For the text-containing cell, return its midpoint in [X, Y] coordinate format. 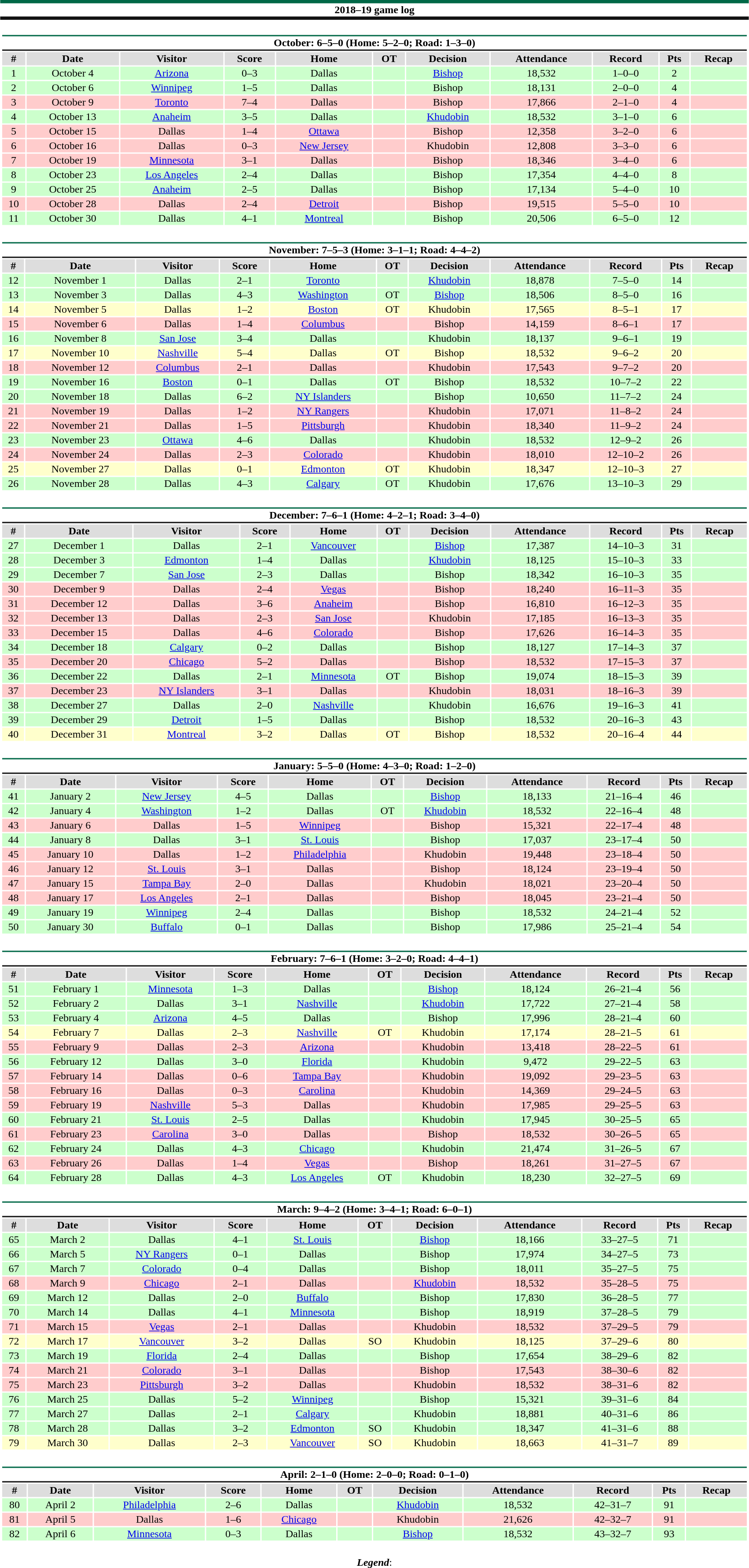
October 13 [73, 117]
0–6 [240, 1076]
55 [13, 1047]
February 23 [76, 1134]
8–5–1 [626, 309]
November 1 [80, 280]
December 29 [79, 720]
19,092 [535, 1076]
October 30 [73, 219]
March 25 [68, 1399]
18 [13, 367]
February 2 [76, 1003]
49 [13, 913]
38–30–6 [620, 1370]
18,346 [541, 161]
December 3 [79, 560]
3–2–0 [626, 132]
14,159 [540, 324]
0–4 [240, 1269]
17,134 [541, 190]
40–31–6 [620, 1414]
21 [13, 411]
17,974 [530, 1254]
4–4–0 [626, 175]
22–16–4 [624, 811]
October 25 [73, 190]
November 6 [80, 324]
81 [14, 1520]
76 [14, 1399]
February 28 [76, 1177]
37–28–5 [620, 1312]
31–27–5 [623, 1163]
16,676 [540, 705]
23–21–4 [624, 898]
3–1–0 [626, 117]
66 [14, 1254]
16–10–3 [626, 575]
December 12 [79, 604]
36 [13, 676]
October 4 [73, 73]
17,996 [535, 1018]
November 3 [80, 295]
68 [14, 1283]
9 [14, 190]
5 [14, 132]
27–21–4 [623, 1003]
10,650 [540, 396]
6–2 [245, 396]
22–17–4 [624, 826]
5–4–0 [626, 190]
36–28–5 [620, 1298]
13–10–3 [626, 483]
January 10 [70, 855]
3–5 [250, 117]
15–10–3 [626, 560]
3–6 [265, 604]
20–16–3 [626, 720]
1–0–0 [626, 73]
November 21 [80, 425]
8–5–0 [626, 295]
18,230 [535, 1177]
9–7–2 [626, 367]
29–23–5 [623, 1076]
7–4 [250, 102]
October 19 [73, 161]
47 [13, 884]
7 [14, 161]
78 [14, 1428]
January: 5–5–0 (Home: 4–3–0; Road: 1–2–0) [374, 766]
17,830 [530, 1298]
April: 2–1–0 (Home: 2–0–0; Road: 0–1–0) [374, 1474]
January 30 [70, 927]
16–14–3 [626, 633]
November 24 [80, 454]
41–31–7 [620, 1443]
April 2 [61, 1505]
23–19–4 [624, 869]
November 18 [80, 396]
17,654 [530, 1356]
17,722 [535, 1003]
62 [13, 1148]
5–3 [240, 1105]
18,031 [540, 691]
19–16–3 [626, 705]
3 [14, 102]
March 17 [68, 1341]
December 31 [79, 734]
29–24–5 [623, 1090]
February 4 [76, 1018]
1–3 [240, 989]
14–10–3 [626, 546]
March 21 [68, 1370]
March 23 [68, 1385]
11–7–2 [626, 396]
November 16 [80, 382]
16,810 [540, 604]
19,515 [541, 204]
37–29–5 [620, 1327]
12,808 [541, 146]
29–25–5 [623, 1105]
70 [14, 1312]
51 [13, 989]
December 20 [79, 662]
17,185 [540, 618]
18,919 [530, 1312]
64 [13, 1177]
17,676 [540, 483]
35–28–5 [620, 1283]
March 19 [68, 1356]
15 [13, 324]
November 10 [80, 353]
86 [673, 1414]
1 [14, 73]
February: 7–6–1 (Home: 3–2–0; Road: 4–4–1) [374, 959]
35–27–5 [620, 1269]
34–27–5 [620, 1254]
20,506 [541, 219]
11–9–2 [626, 425]
20–16–4 [626, 734]
72 [14, 1341]
January 15 [70, 884]
9–6–1 [626, 338]
February 24 [76, 1148]
3–4 [245, 338]
March 2 [68, 1240]
March 27 [68, 1414]
59 [13, 1105]
28–22–5 [623, 1047]
30–26–5 [623, 1134]
21,626 [518, 1520]
December 7 [79, 575]
March 14 [68, 1312]
17,866 [541, 102]
12–9–2 [626, 440]
23–18–4 [624, 855]
37–29–6 [620, 1341]
7–5–0 [626, 280]
2018–19 game log [374, 10]
October 16 [73, 146]
17,174 [535, 1032]
17–15–3 [626, 662]
21,474 [535, 1148]
April 5 [61, 1520]
October 28 [73, 204]
17,985 [535, 1105]
March 7 [68, 1269]
25–21–4 [624, 927]
October 23 [73, 175]
January 2 [70, 797]
December 23 [79, 691]
17,037 [537, 840]
8–6–1 [626, 324]
January 19 [70, 913]
38–31–6 [620, 1385]
19,448 [537, 855]
28–21–4 [623, 1018]
April 6 [61, 1534]
42–31–7 [613, 1505]
42–32–7 [613, 1520]
January 6 [70, 826]
6–5–0 [626, 219]
November 5 [80, 309]
18,010 [540, 454]
November 12 [80, 367]
23 [13, 440]
28–21–5 [623, 1032]
12–10–3 [626, 469]
34 [13, 647]
31–26–5 [623, 1148]
21–16–4 [624, 797]
26–21–4 [623, 989]
17,945 [535, 1119]
1–6 [233, 1520]
February 26 [76, 1163]
March 5 [68, 1254]
October 15 [73, 132]
February 9 [76, 1047]
February 19 [76, 1105]
9–6–2 [626, 353]
19,074 [540, 676]
December 22 [79, 676]
17–14–3 [626, 647]
30–25–5 [623, 1119]
2–1–0 [626, 102]
0–2 [265, 647]
February 21 [76, 1119]
11–8–2 [626, 411]
18,878 [540, 280]
12,358 [541, 132]
18–15–3 [626, 676]
18,881 [530, 1414]
17,626 [540, 633]
13 [13, 295]
November 28 [80, 483]
3–3–0 [626, 146]
88 [673, 1428]
30 [13, 589]
3–4–0 [626, 161]
18,506 [540, 295]
24–21–4 [624, 913]
41–31–6 [620, 1428]
18,131 [541, 88]
12–10–2 [626, 454]
13,418 [535, 1047]
January 8 [70, 840]
December 9 [79, 589]
November 19 [80, 411]
18,137 [540, 338]
November 8 [80, 338]
February 12 [76, 1061]
53 [13, 1018]
17,986 [537, 927]
October 9 [73, 102]
5–5–0 [626, 204]
January 12 [70, 869]
17,387 [540, 546]
57 [13, 1076]
18–16–3 [626, 691]
March 30 [68, 1443]
32–27–5 [623, 1177]
17,565 [540, 309]
October: 6–5–0 (Home: 5–2–0; Road: 1–3–0) [374, 43]
18,127 [540, 647]
23–20–4 [624, 884]
December 15 [79, 633]
December 18 [79, 647]
18,240 [540, 589]
25 [13, 469]
October 6 [73, 88]
November: 7–5–3 (Home: 3–1–1; Road: 4–4–2) [374, 250]
March 9 [68, 1283]
9,472 [535, 1061]
February 7 [76, 1032]
18,663 [530, 1443]
November 27 [80, 469]
33–27–5 [620, 1240]
18,133 [537, 797]
28 [13, 560]
45 [13, 855]
38 [13, 705]
16–11–3 [626, 589]
89 [673, 1443]
March 15 [68, 1327]
16–12–3 [626, 604]
18,166 [530, 1240]
February 1 [76, 989]
18,011 [530, 1269]
10–7–2 [626, 382]
23–17–4 [624, 840]
February 14 [76, 1076]
2–6 [233, 1505]
18,021 [537, 884]
74 [14, 1370]
32 [13, 618]
42 [13, 811]
11 [14, 219]
39–31–6 [620, 1399]
December 27 [79, 705]
93 [669, 1534]
February 16 [76, 1090]
43–32–7 [613, 1534]
December: 7–6–1 (Home: 4–2–1; Road: 3–4–0) [374, 515]
January 17 [70, 898]
March: 9–4–2 (Home: 3–4–1; Road: 6–0–1) [374, 1210]
16–13–3 [626, 618]
5–4 [245, 353]
29–22–5 [623, 1061]
December 13 [79, 618]
November 23 [80, 440]
14,369 [535, 1090]
December 1 [79, 546]
18,261 [535, 1163]
March 28 [68, 1428]
17,354 [541, 175]
2–0–0 [626, 88]
40 [13, 734]
84 [673, 1399]
18,342 [540, 575]
17,071 [540, 411]
January 4 [70, 811]
18,340 [540, 425]
18,045 [537, 898]
38–29–6 [620, 1356]
March 12 [68, 1298]
